Pinpoint the cell where the given text exists, returning its [X, Y] midpoint coordinate. 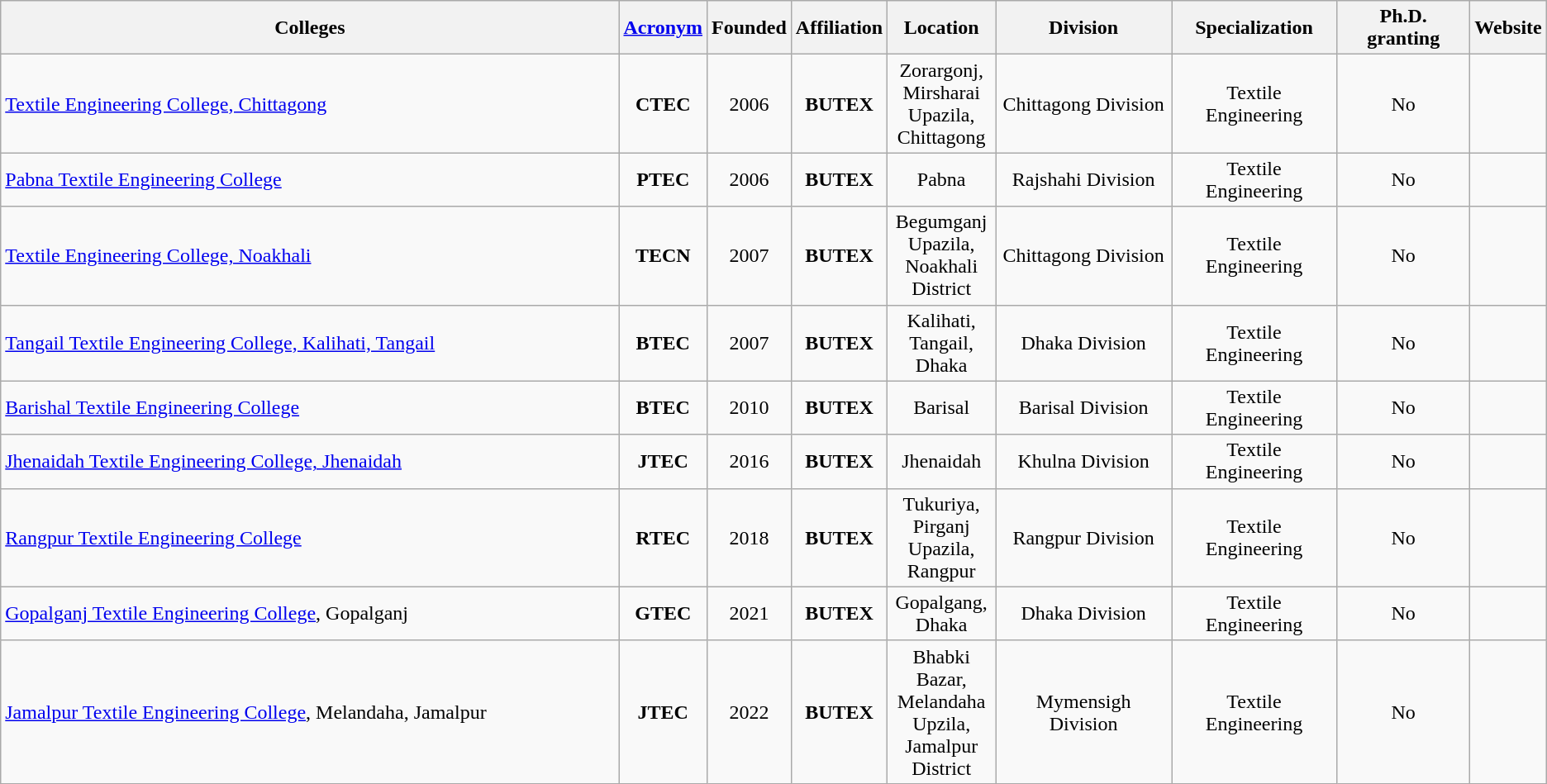
Website [1508, 28]
2016 [750, 461]
Rangpur Textile Engineering College [310, 537]
Tukuriya, Pirganj Upazila, Rangpur [942, 537]
Jamalpur Textile Engineering College, Melandaha, Jamalpur [310, 712]
Pabna Textile Engineering College [310, 180]
2022 [750, 712]
Gopalganj Textile Engineering College, Gopalganj [310, 613]
Location [942, 28]
Tangail Textile Engineering College, Kalihati, Tangail [310, 343]
TECN [663, 256]
PTEC [663, 180]
Begumganj Upazila, Noakhali District [942, 256]
Textile Engineering College, Chittagong [310, 104]
Barisal Division [1084, 408]
Zorargonj, Mirsharai Upazila, Chittagong [942, 104]
CTEC [663, 104]
2021 [750, 613]
Pabna [942, 180]
2018 [750, 537]
Jhenaidah Textile Engineering College, Jhenaidah [310, 461]
Affiliation [839, 28]
Colleges [310, 28]
Bhabki Bazar, Melandaha Upzila, Jamalpur District [942, 712]
Acronym [663, 28]
Rajshahi Division [1084, 180]
Gopalgang, Dhaka [942, 613]
Barishal Textile Engineering College [310, 408]
Khulna Division [1084, 461]
Rangpur Division [1084, 537]
Mymensigh Division [1084, 712]
Textile Engineering College, Noakhali [310, 256]
Jhenaidah [942, 461]
Specialization [1254, 28]
Division [1084, 28]
Barisal [942, 408]
Founded [750, 28]
2010 [750, 408]
GTEC [663, 613]
Ph.D. granting [1403, 28]
Kalihati, Tangail, Dhaka [942, 343]
RTEC [663, 537]
